Pinpoint the cell where the given text exists, returning its (x, y) midpoint coordinate. 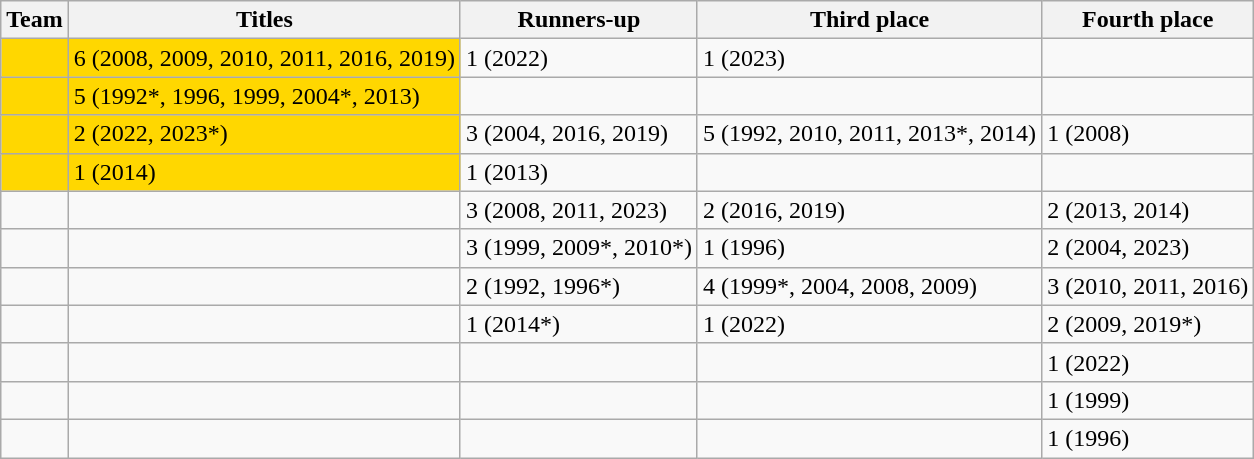
1 (2014) (264, 172)
1 (2008) (1148, 134)
3 (2010, 2011, 2016) (1148, 286)
1 (2023) (869, 58)
4 (1999*, 2004, 2008, 2009) (869, 286)
5 (1992, 2010, 2011, 2013*, 2014) (869, 134)
Runners-up (578, 20)
3 (2004, 2016, 2019) (578, 134)
2 (2013, 2014) (1148, 210)
2 (1992, 1996*) (578, 286)
2 (2016, 2019) (869, 210)
1 (2013) (578, 172)
Team (35, 20)
1 (1999) (1148, 400)
2 (2004, 2023) (1148, 248)
3 (1999, 2009*, 2010*) (578, 248)
5 (1992*, 1996, 1999, 2004*, 2013) (264, 96)
Titles (264, 20)
2 (2009, 2019*) (1148, 324)
1 (2014*) (578, 324)
2 (2022, 2023*) (264, 134)
Third place (869, 20)
6 (2008, 2009, 2010, 2011, 2016, 2019) (264, 58)
3 (2008, 2011, 2023) (578, 210)
Fourth place (1148, 20)
